Capture the cell that displays the provided text and extract its (x, y) central coordinate. 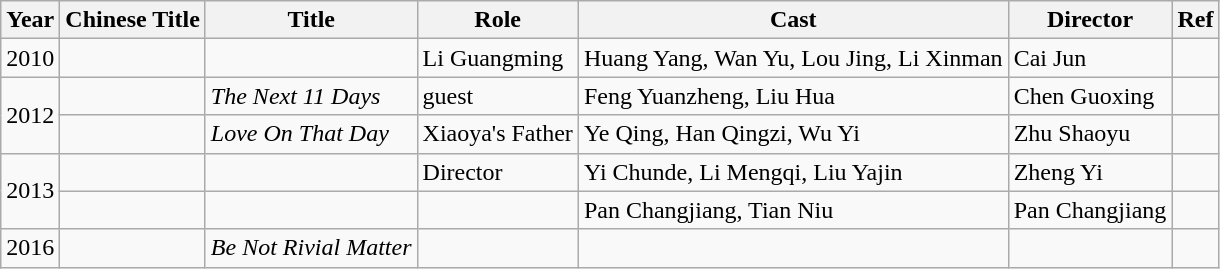
The Next 11 Days (311, 96)
Ref (1196, 20)
Cai Jun (1090, 58)
Chinese Title (133, 20)
Love On That Day (311, 134)
Ye Qing, Han Qingzi, Wu Yi (793, 134)
Role (498, 20)
Yi Chunde, Li Mengqi, Liu Yajin (793, 172)
2012 (30, 115)
2016 (30, 248)
Cast (793, 20)
Zhu Shaoyu (1090, 134)
Pan Changjiang, Tian Niu (793, 210)
Xiaoya's Father (498, 134)
guest (498, 96)
Year (30, 20)
Zheng Yi (1090, 172)
Feng Yuanzheng, Liu Hua (793, 96)
Title (311, 20)
Chen Guoxing (1090, 96)
2010 (30, 58)
Pan Changjiang (1090, 210)
Be Not Rivial Matter (311, 248)
Huang Yang, Wan Yu, Lou Jing, Li Xinman (793, 58)
2013 (30, 191)
Li Guangming (498, 58)
